Capture the cell that displays the provided text and extract its [x, y] central coordinate. 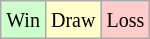
Draw [72, 20]
Win [24, 20]
Loss [126, 20]
